Locate the cell with the specified text and output its [x, y] center coordinate. 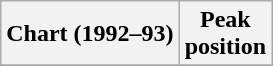
Peakposition [225, 34]
Chart (1992–93) [90, 34]
